Find where the given text appears and provide that cell's center as [x, y] coordinate. 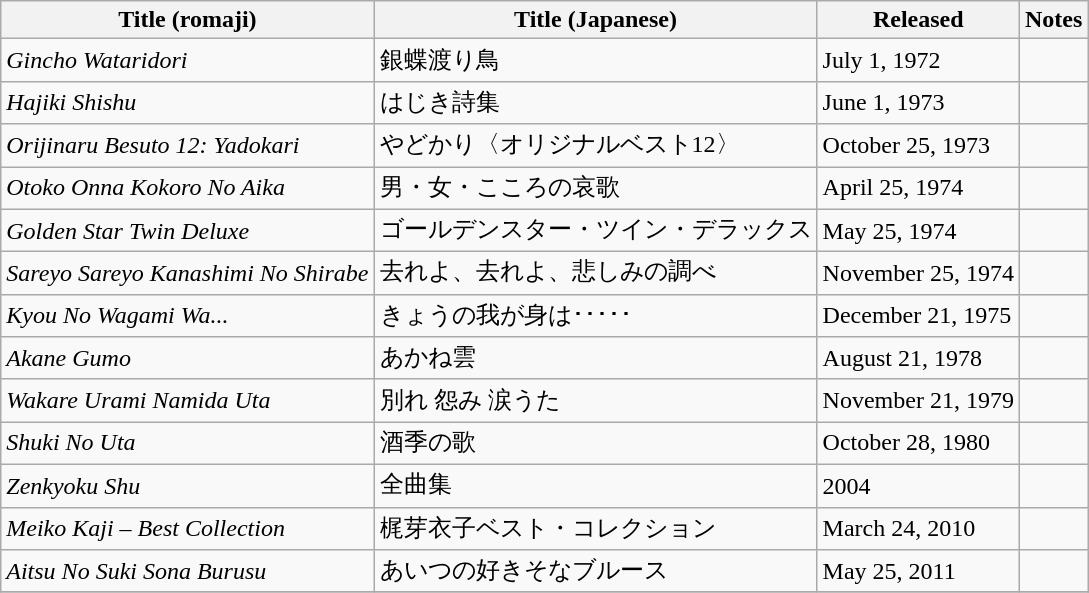
Gincho Wataridori [188, 60]
Meiko Kaji – Best Collection [188, 528]
Akane Gumo [188, 358]
October 28, 1980 [918, 444]
Kyou No Wagami Wa... [188, 316]
November 25, 1974 [918, 274]
May 25, 1974 [918, 230]
銀蝶渡り鳥 [596, 60]
Title (Japanese) [596, 20]
男・女・こころの哀歌 [596, 188]
October 25, 1973 [918, 146]
きょうの我が身は･････ [596, 316]
Sareyo Sareyo Kanashimi No Shirabe [188, 274]
全曲集 [596, 486]
March 24, 2010 [918, 528]
Title (romaji) [188, 20]
あかね雲 [596, 358]
やどかり〈オリジナルベスト12〉 [596, 146]
May 25, 2011 [918, 572]
Aitsu No Suki Sona Burusu [188, 572]
August 21, 1978 [918, 358]
Hajiki Shishu [188, 102]
July 1, 1972 [918, 60]
はじき詩集 [596, 102]
別れ 怨み 涙うた [596, 400]
Released [918, 20]
Orijinaru Besuto 12: Yadokari [188, 146]
Zenkyoku Shu [188, 486]
Notes [1053, 20]
June 1, 1973 [918, 102]
あいつの好きそなブルース [596, 572]
2004 [918, 486]
梶芽衣子ベスト・コレクション [596, 528]
Otoko Onna Kokoro No Aika [188, 188]
去れよ、去れよ、悲しみの調べ [596, 274]
December 21, 1975 [918, 316]
Wakare Urami Namida Uta [188, 400]
酒季の歌 [596, 444]
ゴールデンスター・ツイン・デラックス [596, 230]
Golden Star Twin Deluxe [188, 230]
November 21, 1979 [918, 400]
Shuki No Uta [188, 444]
April 25, 1974 [918, 188]
